Scan for the cell matching the given text and deliver its [x, y] coordinate at center. 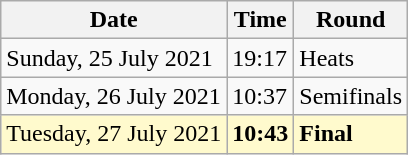
Final [351, 134]
Round [351, 20]
Heats [351, 58]
10:43 [260, 134]
Date [114, 20]
19:17 [260, 58]
Tuesday, 27 July 2021 [114, 134]
10:37 [260, 96]
Semifinals [351, 96]
Monday, 26 July 2021 [114, 96]
Time [260, 20]
Sunday, 25 July 2021 [114, 58]
